Provide the [x, y] coordinate of the cell's center where the given text is located.  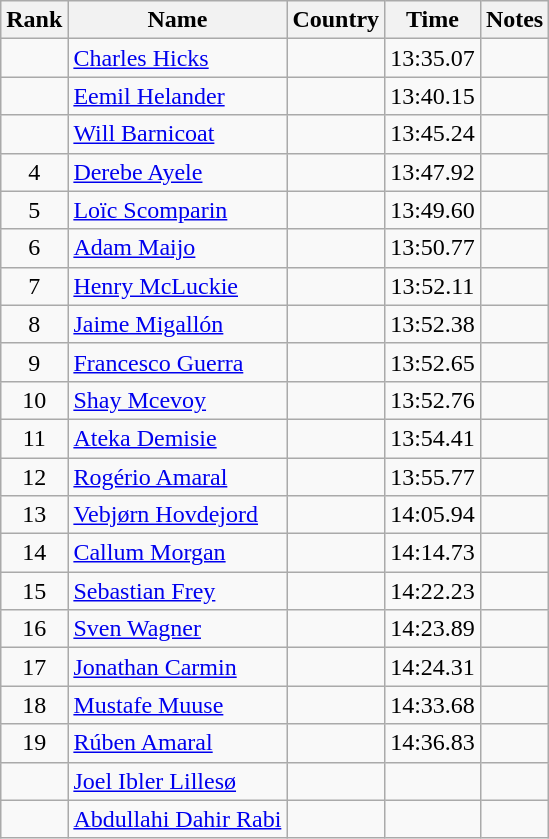
13:52.38 [433, 324]
Time [433, 20]
17 [34, 667]
Rank [34, 20]
Sebastian Frey [178, 591]
Adam Maijo [178, 248]
13:55.77 [433, 477]
13:40.15 [433, 96]
16 [34, 629]
Eemil Helander [178, 96]
13:52.11 [433, 286]
4 [34, 172]
14:14.73 [433, 553]
Loïc Scomparin [178, 210]
Shay Mcevoy [178, 400]
Jaime Migallón [178, 324]
11 [34, 438]
14:36.83 [433, 743]
13:50.77 [433, 248]
14 [34, 553]
13:45.24 [433, 134]
15 [34, 591]
Rogério Amaral [178, 477]
18 [34, 705]
Will Barnicoat [178, 134]
Name [178, 20]
Francesco Guerra [178, 362]
Derebe Ayele [178, 172]
Mustafe Muuse [178, 705]
5 [34, 210]
7 [34, 286]
Henry McLuckie [178, 286]
14:23.89 [433, 629]
Jonathan Carmin [178, 667]
Notes [514, 20]
13:52.65 [433, 362]
14:22.23 [433, 591]
Rúben Amaral [178, 743]
13:49.60 [433, 210]
Country [336, 20]
Vebjørn Hovdejord [178, 515]
19 [34, 743]
Joel Ibler Lillesø [178, 781]
9 [34, 362]
14:24.31 [433, 667]
Ateka Demisie [178, 438]
12 [34, 477]
13 [34, 515]
13:54.41 [433, 438]
Sven Wagner [178, 629]
Callum Morgan [178, 553]
10 [34, 400]
14:05.94 [433, 515]
Charles Hicks [178, 58]
8 [34, 324]
13:35.07 [433, 58]
14:33.68 [433, 705]
13:47.92 [433, 172]
Abdullahi Dahir Rabi [178, 819]
13:52.76 [433, 400]
6 [34, 248]
